Search for the cell housing the specified text and yield its (X, Y) center coordinate. 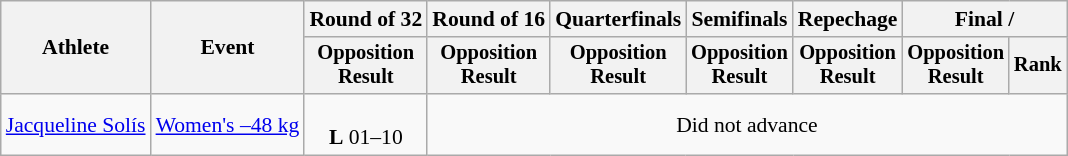
Final / (984, 19)
L 01–10 (366, 124)
Semifinals (740, 19)
Round of 32 (366, 19)
Repechage (848, 19)
Women's –48 kg (228, 124)
Rank (1038, 66)
Quarterfinals (618, 19)
Round of 16 (488, 19)
Did not advance (746, 124)
Event (228, 48)
Athlete (76, 48)
Jacqueline Solís (76, 124)
